Identify which cell holds the provided text, then report its (x, y) central coordinate. 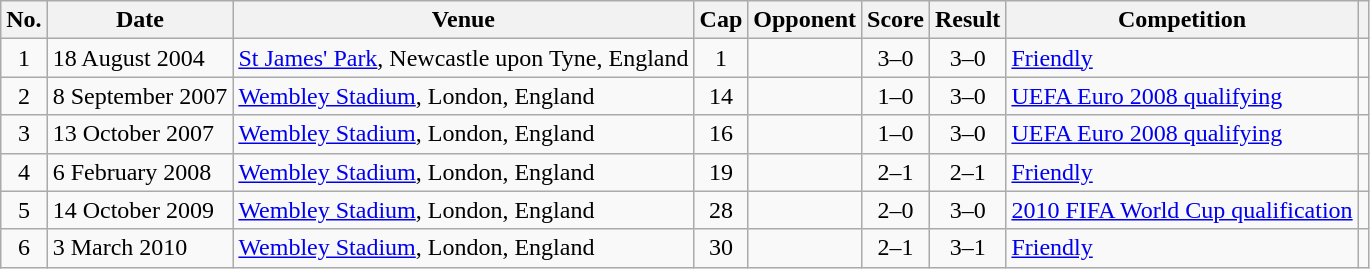
18 August 2004 (140, 58)
16 (721, 134)
19 (721, 172)
2 (24, 96)
3–1 (967, 248)
Venue (464, 20)
Cap (721, 20)
3 March 2010 (140, 248)
14 October 2009 (140, 210)
8 September 2007 (140, 96)
13 October 2007 (140, 134)
St James' Park, Newcastle upon Tyne, England (464, 58)
4 (24, 172)
5 (24, 210)
Result (967, 20)
2–0 (896, 210)
14 (721, 96)
No. (24, 20)
6 (24, 248)
Date (140, 20)
Opponent (805, 20)
Score (896, 20)
28 (721, 210)
30 (721, 248)
6 February 2008 (140, 172)
3 (24, 134)
Competition (1182, 20)
2010 FIFA World Cup qualification (1182, 210)
